Find where the given text appears and provide that cell's center as [X, Y] coordinate. 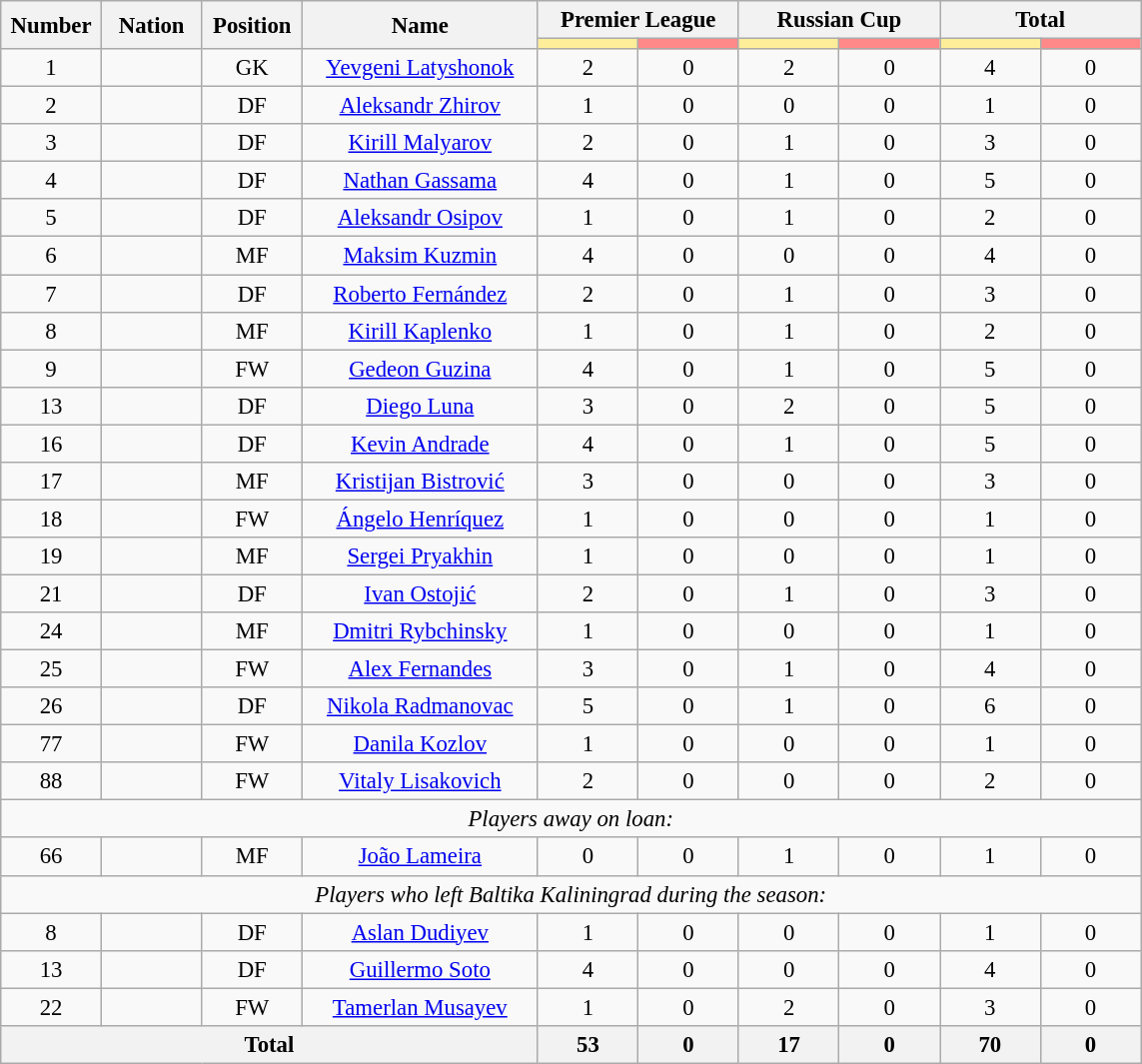
Guillermo Soto [421, 969]
18 [52, 519]
21 [52, 593]
Kevin Andrade [421, 444]
Aslan Dudiyev [421, 932]
Ángelo Henríquez [421, 519]
Gedeon Guzina [421, 369]
Maksim Kuzmin [421, 256]
66 [52, 857]
Roberto Fernández [421, 294]
Number [52, 25]
Tamerlan Musayev [421, 1007]
Kirill Malyarov [421, 143]
Dmitri Rybchinsky [421, 631]
25 [52, 669]
João Lameira [421, 857]
16 [52, 444]
Danila Kozlov [421, 744]
Name [421, 25]
Russian Cup [839, 20]
Ivan Ostojić [421, 593]
Aleksandr Osipov [421, 219]
7 [52, 294]
19 [52, 556]
Players who left Baltika Kaliningrad during the season: [571, 894]
Nathan Gassama [421, 181]
Aleksandr Zhirov [421, 106]
Nation [152, 25]
Kristijan Bistrović [421, 482]
Diego Luna [421, 406]
Vitaly Lisakovich [421, 781]
GK [252, 68]
26 [52, 706]
53 [587, 1045]
Yevgeni Latyshonok [421, 68]
Players away on loan: [571, 819]
22 [52, 1007]
Alex Fernandes [421, 669]
24 [52, 631]
Position [252, 25]
70 [989, 1045]
77 [52, 744]
Kirill Kaplenko [421, 331]
Sergei Pryakhin [421, 556]
88 [52, 781]
Premier League [637, 20]
9 [52, 369]
Nikola Radmanovac [421, 706]
